Return (x, y) of the center of cell containing provided text 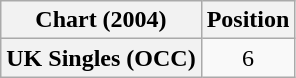
6 (248, 58)
UK Singles (OCC) (101, 58)
Position (248, 20)
Chart (2004) (101, 20)
